Extract the [x, y] coordinate from the center of the cell holding the provided text.  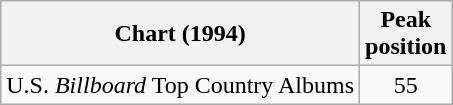
Peakposition [406, 34]
Chart (1994) [180, 34]
U.S. Billboard Top Country Albums [180, 85]
55 [406, 85]
